Find where the given text appears and provide that cell's center as (X, Y) coordinate. 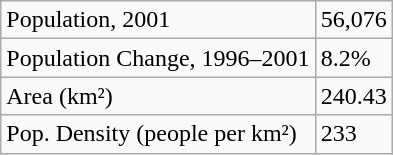
Population, 2001 (158, 20)
233 (354, 134)
240.43 (354, 96)
56,076 (354, 20)
Population Change, 1996–2001 (158, 58)
Pop. Density (people per km²) (158, 134)
8.2% (354, 58)
Area (km²) (158, 96)
